Provide the [x, y] coordinate of the cell's center where the given text is located.  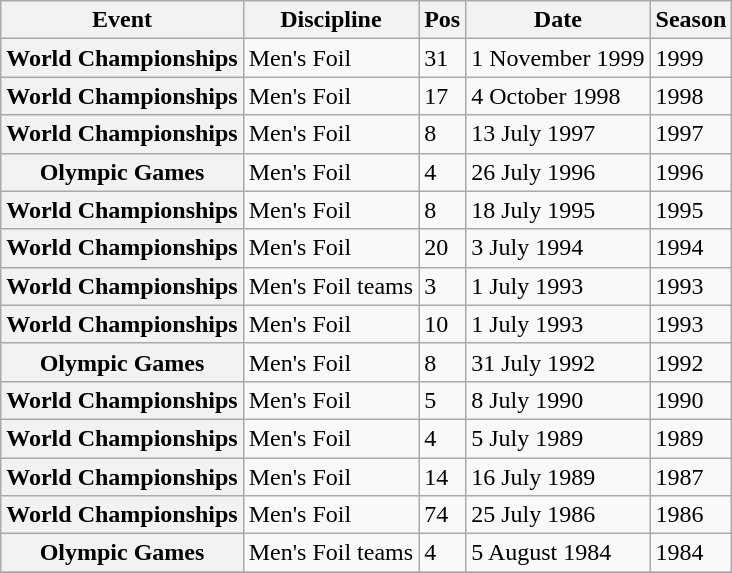
18 July 1995 [558, 210]
8 July 1990 [558, 400]
Season [691, 20]
16 July 1989 [558, 477]
1999 [691, 58]
Event [122, 20]
13 July 1997 [558, 134]
20 [442, 248]
1987 [691, 477]
5 August 1984 [558, 553]
1 November 1999 [558, 58]
3 July 1994 [558, 248]
1990 [691, 400]
1986 [691, 515]
26 July 1996 [558, 172]
74 [442, 515]
31 [442, 58]
5 [442, 400]
1984 [691, 553]
5 July 1989 [558, 438]
17 [442, 96]
Discipline [330, 20]
25 July 1986 [558, 515]
Date [558, 20]
1996 [691, 172]
1997 [691, 134]
31 July 1992 [558, 362]
4 October 1998 [558, 96]
1992 [691, 362]
1998 [691, 96]
14 [442, 477]
10 [442, 324]
1994 [691, 248]
1995 [691, 210]
Pos [442, 20]
1989 [691, 438]
3 [442, 286]
